From the cell containing the given text, extract its center point as (x, y) coordinate. 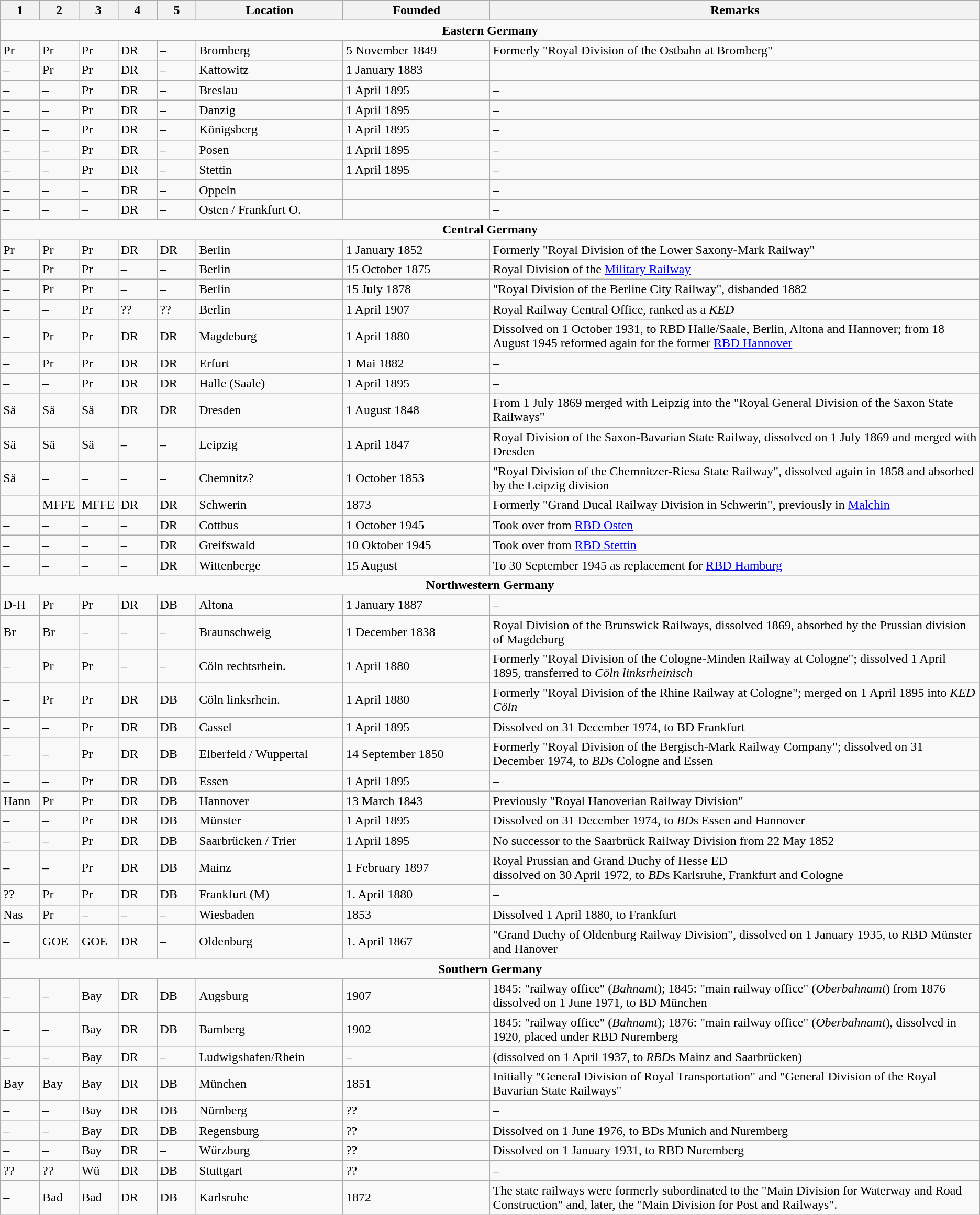
No successor to the Saarbrück Railway Division from 22 May 1852 (735, 841)
"Royal Division of the Berline City Railway", disbanded 1882 (735, 289)
1 October 1853 (417, 478)
To 30 September 1945 as replacement for RBD Hamburg (735, 565)
Royal Division of the Saxon-Bavarian State Railway, dissolved on 1 July 1869 and merged with Dresden (735, 444)
Wü (98, 1171)
Ludwigshafen/Rhein (270, 1057)
Formerly "Royal Division of the Ostbahn at Bromberg" (735, 50)
Previously "Royal Hanoverian Railway Division" (735, 801)
Danzig (270, 110)
1 April 1907 (417, 309)
Hannover (270, 801)
1845: "railway office" (Bahnamt); 1845: "main railway office" (Oberbahnamt) from 1876 dissolved on 1 June 1971, to BD München (735, 996)
Took over from RBD Osten (735, 525)
Bromberg (270, 50)
Chemnitz? (270, 478)
Bamberg (270, 1029)
15 July 1878 (417, 289)
1873 (417, 505)
1 January 1852 (417, 250)
Hann (20, 801)
Formerly "Grand Ducal Railway Division in Schwerin", previously in Malchin (735, 505)
Karlsruhe (270, 1198)
Wiesbaden (270, 915)
14 September 1850 (417, 754)
Stettin (270, 170)
Northwestern Germany (490, 585)
Formerly "Royal Division of the Bergisch-Mark Railway Company"; dissolved on 31 December 1974, to BDs Cologne and Essen (735, 754)
1845: "railway office" (Bahnamt); 1876: "main railway office" (Oberbahnamt), dissolved in 1920, placed under RBD Nuremberg (735, 1029)
Wittenberge (270, 565)
Royal Division of the Brunswick Railways, dissolved 1869, absorbed by the Prussian division of Magdeburg (735, 631)
Dissolved on 1 June 1976, to BDs Munich and Nuremberg (735, 1131)
Posen (270, 150)
1 December 1838 (417, 631)
Münster (270, 821)
1853 (417, 915)
15 October 1875 (417, 270)
1. April 1880 (417, 895)
Altona (270, 605)
Royal Railway Central Office, ranked as a KED (735, 309)
Osten / Frankfurt O. (270, 209)
1 Mai 1882 (417, 363)
Royal Division of the Military Railway (735, 270)
Eastern Germany (490, 30)
Dissolved on 31 December 1974, to BDs Essen and Hannover (735, 821)
Frankfurt (M) (270, 895)
1902 (417, 1029)
4 (137, 10)
1 October 1945 (417, 525)
Founded (417, 10)
München (270, 1084)
13 March 1843 (417, 801)
Erfurt (270, 363)
Stuttgart (270, 1171)
1907 (417, 996)
Kattowitz (270, 70)
1. April 1867 (417, 941)
10 Oktober 1945 (417, 545)
"Royal Division of the Chemnitzer-Riesa State Railway", dissolved again in 1858 and absorbed by the Leipzig division (735, 478)
Greifswald (270, 545)
5 (177, 10)
Oppeln (270, 190)
Dresden (270, 410)
Breslau (270, 90)
Cassel (270, 727)
Dissolved on 1 January 1931, to RBD Nuremberg (735, 1151)
Mainz (270, 868)
"Grand Duchy of Oldenburg Railway Division", dissolved on 1 January 1935, to RBD Münster and Hanover (735, 941)
Cöln linksrhein. (270, 700)
1851 (417, 1084)
Würzburg (270, 1151)
D-H (20, 605)
Formerly "Royal Division of the Rhine Railway at Cologne"; merged on 1 April 1895 into KED Cöln (735, 700)
Elberfeld / Wuppertal (270, 754)
2 (60, 10)
Braunschweig (270, 631)
1 January 1887 (417, 605)
Cöln rechtsrhein. (270, 666)
Royal Prussian and Grand Duchy of Hesse ED dissolved on 30 April 1972, to BDs Karlsruhe, Frankfurt and Cologne (735, 868)
Remarks (735, 10)
Essen (270, 781)
Saarbrücken / Trier (270, 841)
Halle (Saale) (270, 383)
Nas (20, 915)
15 August (417, 565)
Initially "General Division of Royal Transportation" and "General Division of the Royal Bavarian State Railways" (735, 1084)
Cottbus (270, 525)
Dissolved 1 April 1880, to Frankfurt (735, 915)
Magdeburg (270, 336)
1 (20, 10)
Leipzig (270, 444)
Regensburg (270, 1131)
3 (98, 10)
Augsburg (270, 996)
Oldenburg (270, 941)
Formerly "Royal Division of the Cologne-Minden Railway at Cologne"; dissolved 1 April 1895, transferred to Cöln linksrheinisch (735, 666)
Southern Germany (490, 968)
Central Germany (490, 229)
Nürnberg (270, 1111)
From 1 July 1869 merged with Leipzig into the "Royal General Division of the Saxon State Railways" (735, 410)
Took over from RBD Stettin (735, 545)
Formerly "Royal Division of the Lower Saxony-Mark Railway" (735, 250)
Schwerin (270, 505)
1 February 1897 (417, 868)
Location (270, 10)
5 November 1849 (417, 50)
Dissolved on 31 December 1974, to BD Frankfurt (735, 727)
Dissolved on 1 October 1931, to RBD Halle/Saale, Berlin, Altona and Hannover; from 18 August 1945 reformed again for the former RBD Hannover (735, 336)
1 August 1848 (417, 410)
1 April 1847 (417, 444)
1872 (417, 1198)
1 January 1883 (417, 70)
(dissolved on 1 April 1937, to RBDs Mainz and Saarbrücken) (735, 1057)
Königsberg (270, 130)
